Search for the cell housing the specified text and yield its (x, y) center coordinate. 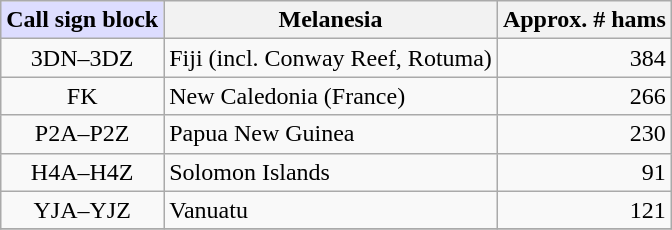
Call sign block (82, 20)
FK (82, 96)
Approx. # hams (584, 20)
New Caledonia (France) (331, 96)
230 (584, 134)
Melanesia (331, 20)
Papua New Guinea (331, 134)
Solomon Islands (331, 172)
384 (584, 58)
121 (584, 210)
P2A–P2Z (82, 134)
H4A–H4Z (82, 172)
266 (584, 96)
Fiji (incl. Conway Reef, Rotuma) (331, 58)
91 (584, 172)
Vanuatu (331, 210)
YJA–YJZ (82, 210)
3DN–3DZ (82, 58)
